Detect which cell encompasses the target text, then output its [x, y] center coordinate. 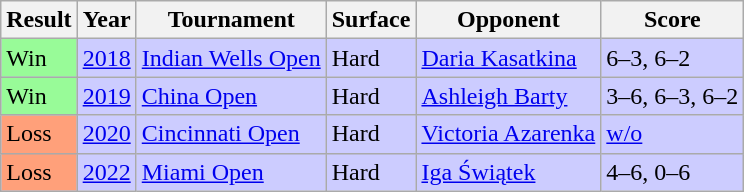
w/o [672, 134]
Indian Wells Open [231, 58]
Tournament [231, 20]
2018 [106, 58]
2022 [106, 172]
2019 [106, 96]
6–3, 6–2 [672, 58]
Iga Świątek [508, 172]
Result [39, 20]
China Open [231, 96]
Opponent [508, 20]
Daria Kasatkina [508, 58]
3–6, 6–3, 6–2 [672, 96]
Surface [371, 20]
Cincinnati Open [231, 134]
Year [106, 20]
2020 [106, 134]
4–6, 0–6 [672, 172]
Victoria Azarenka [508, 134]
Score [672, 20]
Ashleigh Barty [508, 96]
Miami Open [231, 172]
